Detect which cell encompasses the target text, then output its (X, Y) center coordinate. 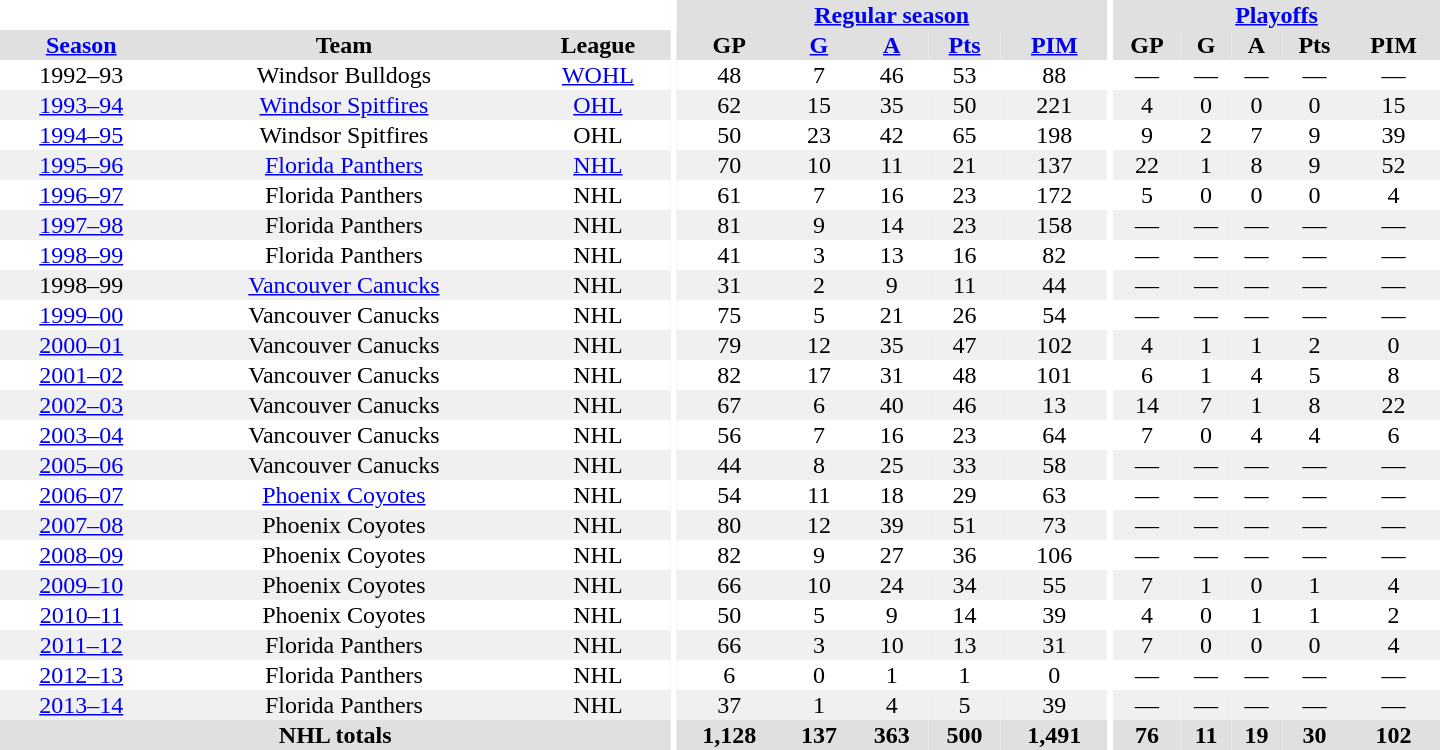
1995–96 (81, 165)
2001–02 (81, 375)
1999–00 (81, 315)
1994–95 (81, 135)
106 (1054, 555)
1992–93 (81, 75)
75 (729, 315)
65 (964, 135)
61 (729, 195)
18 (892, 495)
42 (892, 135)
158 (1054, 225)
73 (1054, 525)
52 (1394, 165)
198 (1054, 135)
19 (1256, 735)
2000–01 (81, 345)
1,491 (1054, 735)
81 (729, 225)
2012–13 (81, 675)
34 (964, 585)
2003–04 (81, 435)
79 (729, 345)
62 (729, 105)
63 (1054, 495)
27 (892, 555)
1993–94 (81, 105)
Team (344, 45)
Season (81, 45)
Regular season (892, 15)
Windsor Bulldogs (344, 75)
70 (729, 165)
2008–09 (81, 555)
30 (1314, 735)
67 (729, 405)
40 (892, 405)
55 (1054, 585)
88 (1054, 75)
1996–97 (81, 195)
101 (1054, 375)
56 (729, 435)
25 (892, 465)
2007–08 (81, 525)
WOHL (598, 75)
24 (892, 585)
221 (1054, 105)
41 (729, 255)
2005–06 (81, 465)
2009–10 (81, 585)
29 (964, 495)
80 (729, 525)
37 (729, 705)
500 (964, 735)
1997–98 (81, 225)
2013–14 (81, 705)
172 (1054, 195)
2011–12 (81, 645)
51 (964, 525)
2010–11 (81, 615)
1,128 (729, 735)
64 (1054, 435)
36 (964, 555)
2002–03 (81, 405)
76 (1147, 735)
53 (964, 75)
League (598, 45)
363 (892, 735)
NHL totals (335, 735)
26 (964, 315)
47 (964, 345)
Playoffs (1276, 15)
58 (1054, 465)
17 (818, 375)
33 (964, 465)
2006–07 (81, 495)
